Return the (X, Y) coordinate for the center point of the cell that contains the specified text.  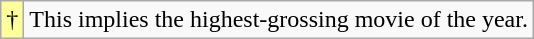
† (12, 20)
This implies the highest-grossing movie of the year. (279, 20)
